Pinpoint the cell where the given text exists, returning its (x, y) midpoint coordinate. 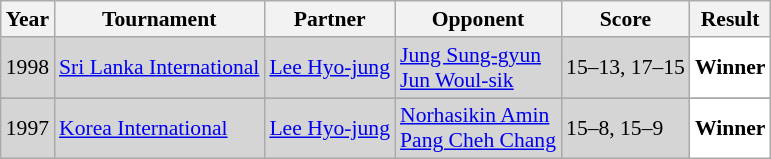
Score (626, 19)
Jung Sung-gyun Jun Woul-sik (478, 68)
Tournament (159, 19)
Result (730, 19)
Opponent (478, 19)
Korea International (159, 128)
1998 (28, 68)
Sri Lanka International (159, 68)
1997 (28, 128)
Partner (330, 19)
15–8, 15–9 (626, 128)
15–13, 17–15 (626, 68)
Norhasikin Amin Pang Cheh Chang (478, 128)
Year (28, 19)
